Provide the [X, Y] coordinate of the cell's center where the given text is located.  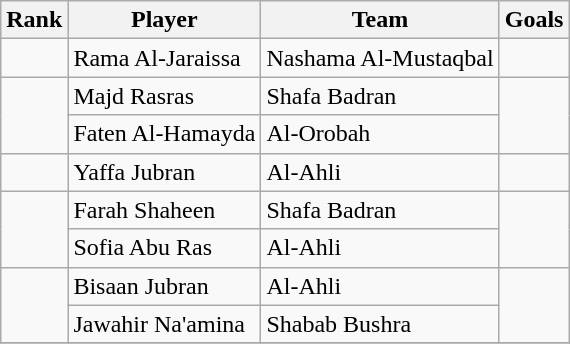
Al-Orobah [380, 134]
Goals [534, 20]
Jawahir Na'amina [164, 324]
Majd Rasras [164, 96]
Rank [34, 20]
Shabab Bushra [380, 324]
Yaffa Jubran [164, 172]
Bisaan Jubran [164, 286]
Nashama Al-Mustaqbal [380, 58]
Rama Al-Jaraissa [164, 58]
Player [164, 20]
Team [380, 20]
Farah Shaheen [164, 210]
Sofia Abu Ras [164, 248]
Faten Al-Hamayda [164, 134]
